Find where the given text appears and provide that cell's center as [x, y] coordinate. 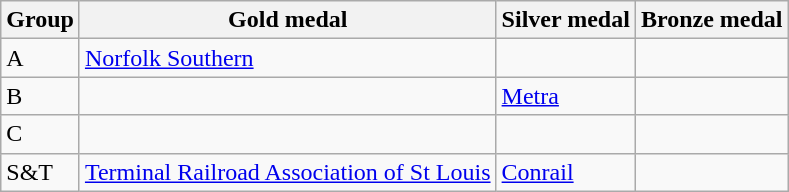
Group [40, 20]
Conrail [566, 172]
S&T [40, 172]
Terminal Railroad Association of St Louis [288, 172]
Metra [566, 96]
Silver medal [566, 20]
C [40, 134]
Gold medal [288, 20]
A [40, 58]
B [40, 96]
Norfolk Southern [288, 58]
Bronze medal [712, 20]
